Return the (x, y) coordinate for the center point of the cell that contains the specified text.  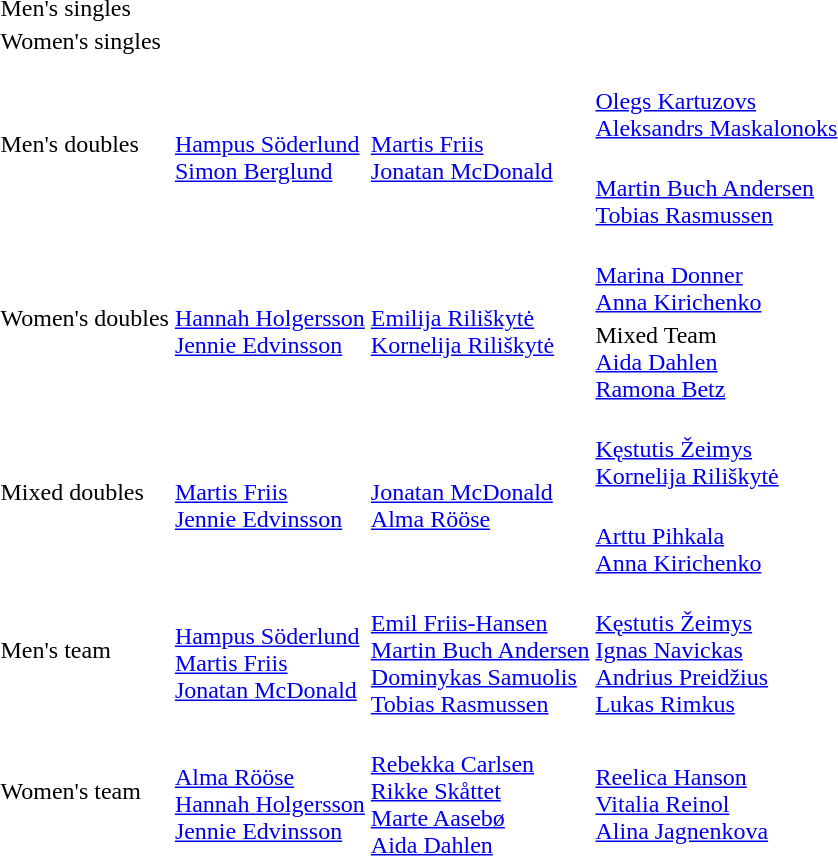
Hampus SöderlundMartis FriisJonatan McDonald (270, 650)
Jonatan McDonaldAlma Rööse (480, 492)
Martis FriisJennie Edvinsson (270, 492)
Hannah HolgerssonJennie Edvinsson (270, 318)
Emil Friis-HansenMartin Buch AndersenDominykas SamuolisTobias Rasmussen (480, 650)
Emilija RiliškytėKornelija Riliškytė (480, 318)
Martis FriisJonatan McDonald (480, 144)
Hampus SöderlundSimon Berglund (270, 144)
